For the text-containing cell, return its midpoint in [X, Y] coordinate format. 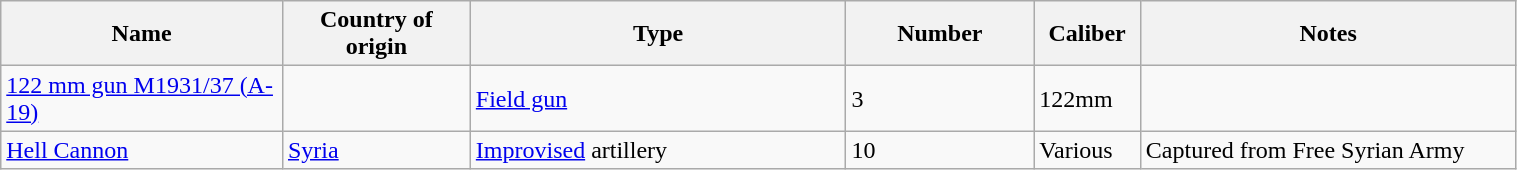
Captured from Free Syrian Army [1328, 150]
Name [142, 34]
Type [658, 34]
10 [940, 150]
Caliber [1088, 34]
3 [940, 98]
122mm [1088, 98]
Notes [1328, 34]
Field gun [658, 98]
Improvised artillery [658, 150]
Syria [376, 150]
Number [940, 34]
122 mm gun M1931/37 (A-19) [142, 98]
Country of origin [376, 34]
Hell Cannon [142, 150]
Various [1088, 150]
